Identify which cell holds the provided text, then report its (X, Y) central coordinate. 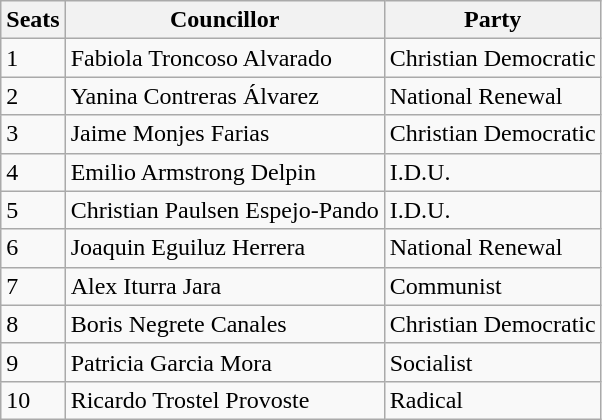
Communist (492, 286)
Ricardo Trostel Provoste (224, 400)
Yanina Contreras Álvarez (224, 96)
4 (33, 172)
Patricia Garcia Mora (224, 362)
Party (492, 20)
5 (33, 210)
Socialist (492, 362)
Alex Iturra Jara (224, 286)
6 (33, 248)
Emilio Armstrong Delpin (224, 172)
Boris Negrete Canales (224, 324)
Christian Paulsen Espejo-Pando (224, 210)
9 (33, 362)
Radical (492, 400)
1 (33, 58)
3 (33, 134)
8 (33, 324)
Fabiola Troncoso Alvarado (224, 58)
2 (33, 96)
Councillor (224, 20)
Jaime Monjes Farias (224, 134)
Joaquin Eguiluz Herrera (224, 248)
10 (33, 400)
Seats (33, 20)
7 (33, 286)
